Find where the given text appears and provide that cell's center as (x, y) coordinate. 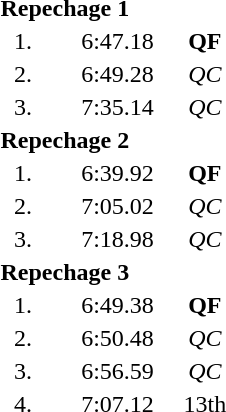
7:18.98 (118, 239)
7:05.02 (118, 206)
7:35.14 (118, 107)
6:47.18 (118, 41)
6:56.59 (118, 371)
6:49.28 (118, 74)
6:39.92 (118, 173)
6:49.38 (118, 305)
6:50.48 (118, 338)
